Scan for the cell matching the given text and deliver its [X, Y] coordinate at center. 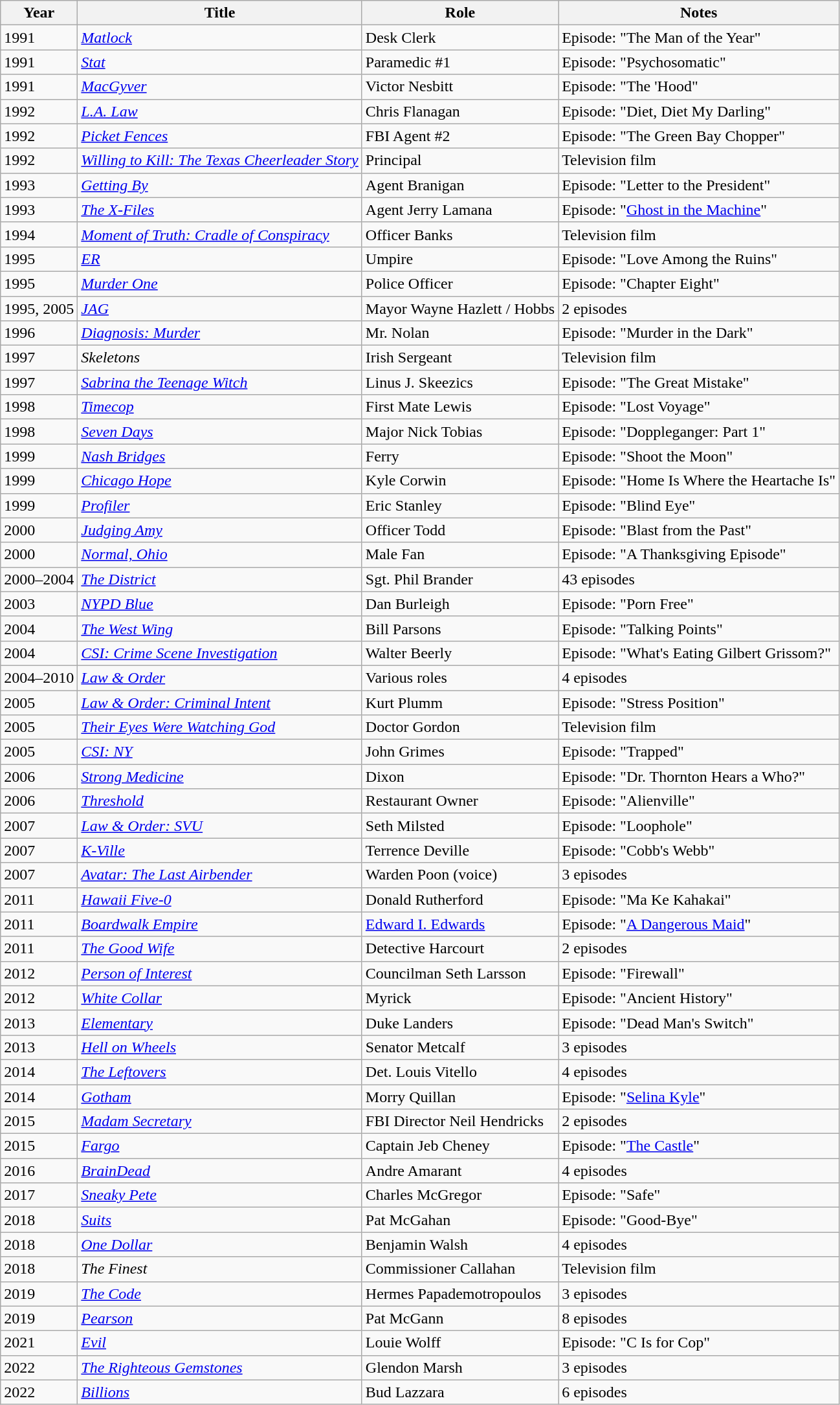
Hermes Papademotropoulos [459, 1294]
One Dollar [220, 1245]
Timecop [220, 407]
FBI Director Neil Hendricks [459, 1122]
Episode: "Letter to the President" [699, 185]
Episode: "Ma Ke Kahakai" [699, 900]
Councilman Seth Larsson [459, 973]
L.A. Law [220, 111]
Profiler [220, 505]
Suits [220, 1220]
First Mate Lewis [459, 407]
Episode: "Good-Bye" [699, 1220]
JAG [220, 309]
White Collar [220, 998]
Threshold [220, 801]
2016 [39, 1171]
Episode: "Firewall" [699, 973]
43 episodes [699, 579]
Role [459, 13]
Their Eyes Were Watching God [220, 727]
1994 [39, 234]
Charles McGregor [459, 1195]
The Righteous Gemstones [220, 1367]
Victor Nesbitt [459, 87]
Pearson [220, 1318]
Episode: "Ancient History" [699, 998]
MacGyver [220, 87]
Nash Bridges [220, 456]
6 episodes [699, 1392]
Episode: "Home Is Where the Heartache Is" [699, 481]
Warden Poon (voice) [459, 875]
Umpire [459, 259]
Pat McGahan [459, 1220]
Eric Stanley [459, 505]
Episode: "The Man of the Year" [699, 38]
Andre Amarant [459, 1171]
The Finest [220, 1269]
2000–2004 [39, 579]
Person of Interest [220, 973]
Law & Order: Criminal Intent [220, 702]
Episode: "Loophole" [699, 826]
The West Wing [220, 628]
Officer Banks [459, 234]
Strong Medicine [220, 777]
Linus J. Skeezics [459, 382]
Dan Burleigh [459, 604]
Senator Metcalf [459, 1047]
2004–2010 [39, 678]
CSI: Crime Scene Investigation [220, 653]
Sneaky Pete [220, 1195]
The Code [220, 1294]
Dixon [459, 777]
2021 [39, 1343]
Episode: "The Castle" [699, 1146]
Episode: "Stress Position" [699, 702]
Episode: "Murder in the Dark" [699, 333]
Louie Wolff [459, 1343]
Paramedic #1 [459, 62]
Police Officer [459, 283]
Episode: "Porn Free" [699, 604]
FBI Agent #2 [459, 136]
Boardwalk Empire [220, 924]
2003 [39, 604]
Episode: "Talking Points" [699, 628]
John Grimes [459, 752]
Commissioner Callahan [459, 1269]
Gotham [220, 1097]
Terrence Deville [459, 850]
Mayor Wayne Hazlett / Hobbs [459, 309]
Stat [220, 62]
Sgt. Phil Brander [459, 579]
Chris Flanagan [459, 111]
Moment of Truth: Cradle of Conspiracy [220, 234]
Episode: "Dr. Thornton Hears a Who?" [699, 777]
Episode: "The Great Mistake" [699, 382]
Pat McGann [459, 1318]
Episode: "Love Among the Ruins" [699, 259]
Matlock [220, 38]
Episode: "Blind Eye" [699, 505]
Law & Order: SVU [220, 826]
CSI: NY [220, 752]
Episode: "Safe" [699, 1195]
Episode: "Shoot the Moon" [699, 456]
Irish Sergeant [459, 358]
Episode: "A Thanksgiving Episode" [699, 555]
Detective Harcourt [459, 949]
Episode: "Cobb's Webb" [699, 850]
Captain Jeb Cheney [459, 1146]
Diagnosis: Murder [220, 333]
Episode: "The Green Bay Chopper" [699, 136]
Title [220, 13]
Episode: "A Dangerous Maid" [699, 924]
The District [220, 579]
Agent Branigan [459, 185]
Episode: "The 'Hood" [699, 87]
ER [220, 259]
Myrick [459, 998]
Notes [699, 13]
Normal, Ohio [220, 555]
Getting By [220, 185]
K-Ville [220, 850]
1996 [39, 333]
Episode: "Psychosomatic" [699, 62]
Walter Beerly [459, 653]
Hell on Wheels [220, 1047]
Desk Clerk [459, 38]
Seven Days [220, 432]
Principal [459, 160]
Skeletons [220, 358]
Restaurant Owner [459, 801]
Mr. Nolan [459, 333]
Duke Landers [459, 1023]
Law & Order [220, 678]
Officer Todd [459, 530]
Various roles [459, 678]
Agent Jerry Lamana [459, 210]
Bill Parsons [459, 628]
The Leftovers [220, 1072]
8 episodes [699, 1318]
Chicago Hope [220, 481]
Year [39, 13]
Episode: "Alienville" [699, 801]
Episode: "Doppleganger: Part 1" [699, 432]
Episode: "Chapter Eight" [699, 283]
Glendon Marsh [459, 1367]
Fargo [220, 1146]
Episode: "Selina Kyle" [699, 1097]
The X-Files [220, 210]
Det. Louis Vitello [459, 1072]
Edward I. Edwards [459, 924]
Hawaii Five-0 [220, 900]
Murder One [220, 283]
1995, 2005 [39, 309]
Episode: "Ghost in the Machine" [699, 210]
Madam Secretary [220, 1122]
Picket Fences [220, 136]
Judging Amy [220, 530]
Willing to Kill: The Texas Cheerleader Story [220, 160]
Episode: "C Is for Cop" [699, 1343]
Billions [220, 1392]
Episode: "Lost Voyage" [699, 407]
Male Fan [459, 555]
Elementary [220, 1023]
Donald Rutherford [459, 900]
Kurt Plumm [459, 702]
Seth Milsted [459, 826]
Episode: "Blast from the Past" [699, 530]
Episode: "Trapped" [699, 752]
Kyle Corwin [459, 481]
BrainDead [220, 1171]
The Good Wife [220, 949]
Episode: "What's Eating Gilbert Grissom?" [699, 653]
Doctor Gordon [459, 727]
Ferry [459, 456]
2017 [39, 1195]
Bud Lazzara [459, 1392]
Episode: "Dead Man's Switch" [699, 1023]
Evil [220, 1343]
Benjamin Walsh [459, 1245]
Sabrina the Teenage Witch [220, 382]
Episode: "Diet, Diet My Darling" [699, 111]
Morry Quillan [459, 1097]
Avatar: The Last Airbender [220, 875]
Major Nick Tobias [459, 432]
NYPD Blue [220, 604]
